Locate the cell with the specified text and output its (X, Y) center coordinate. 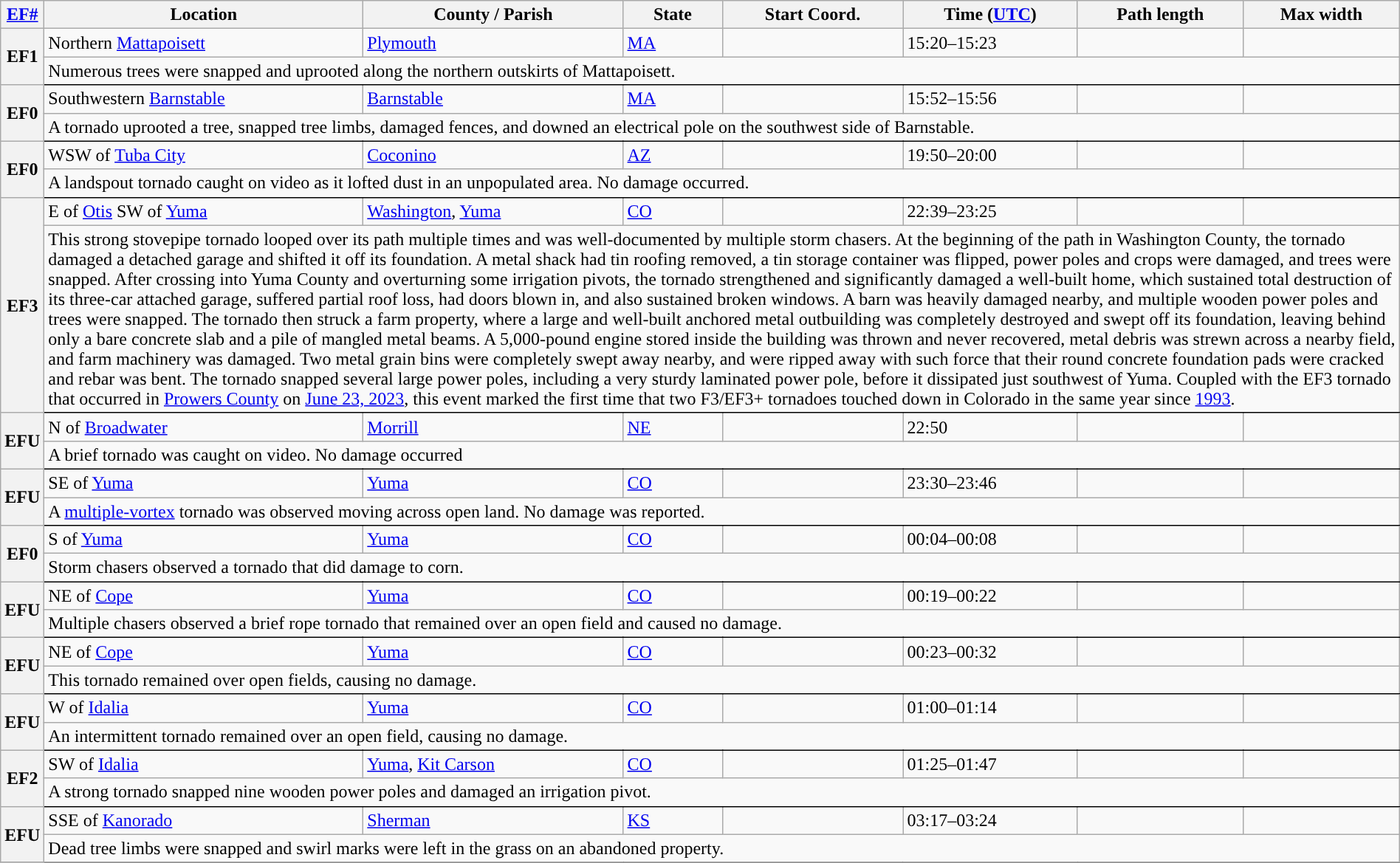
Washington, Yuma (493, 211)
A brief tornado was caught on video. No damage occurred (722, 455)
00:04–00:08 (990, 540)
22:50 (990, 427)
This tornado remained over open fields, causing no damage. (722, 680)
Northern Mattapoisett (204, 43)
23:30–23:46 (990, 483)
State (673, 15)
W of Idalia (204, 708)
KS (673, 820)
15:52–15:56 (990, 99)
Morrill (493, 427)
EF1 (22, 57)
15:20–15:23 (990, 43)
County / Parish (493, 15)
WSW of Tuba City (204, 155)
E of Otis SW of Yuma (204, 211)
Path length (1161, 15)
A tornado uprooted a tree, snapped tree limbs, damaged fences, and downed an electrical pole on the southwest side of Barnstable. (722, 127)
Dead tree limbs were snapped and swirl marks were left in the grass on an abandoned property. (722, 848)
Location (204, 15)
Numerous trees were snapped and uprooted along the northern outskirts of Mattapoisett. (722, 71)
A multiple-vortex tornado was observed moving across open land. No damage was reported. (722, 512)
01:25–01:47 (990, 764)
A strong tornado snapped nine wooden power poles and damaged an irrigation pivot. (722, 792)
SW of Idalia (204, 764)
00:19–00:22 (990, 596)
Sherman (493, 820)
22:39–23:25 (990, 211)
N of Broadwater (204, 427)
NE (673, 427)
Storm chasers observed a tornado that did damage to corn. (722, 568)
EF3 (22, 305)
03:17–03:24 (990, 820)
Barnstable (493, 99)
S of Yuma (204, 540)
An intermittent tornado remained over an open field, causing no damage. (722, 736)
Time (UTC) (990, 15)
Yuma, Kit Carson (493, 764)
Plymouth (493, 43)
00:23–00:32 (990, 652)
SSE of Kanorado (204, 820)
Start Coord. (812, 15)
EF# (22, 15)
Multiple chasers observed a brief rope tornado that remained over an open field and caused no damage. (722, 624)
EF2 (22, 778)
Coconino (493, 155)
19:50–20:00 (990, 155)
AZ (673, 155)
01:00–01:14 (990, 708)
SE of Yuma (204, 483)
A landspout tornado caught on video as it lofted dust in an unpopulated area. No damage occurred. (722, 183)
Max width (1322, 15)
Southwestern Barnstable (204, 99)
